Identify which cell holds the provided text, then report its [x, y] central coordinate. 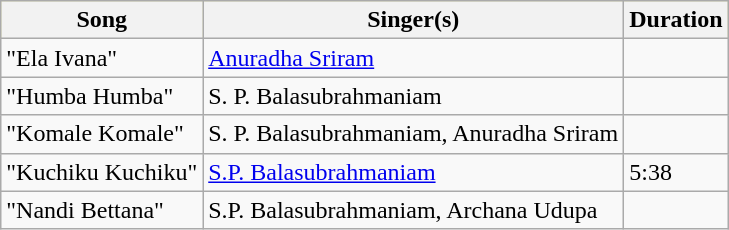
Singer(s) [414, 20]
5:38 [676, 172]
"Kuchiku Kuchiku" [102, 172]
Anuradha Sriram [414, 58]
"Nandi Bettana" [102, 210]
"Humba Humba" [102, 96]
S.P. Balasubrahmaniam, Archana Udupa [414, 210]
S. P. Balasubrahmaniam [414, 96]
"Ela Ivana" [102, 58]
Duration [676, 20]
S.P. Balasubrahmaniam [414, 172]
Song [102, 20]
S. P. Balasubrahmaniam, Anuradha Sriram [414, 134]
"Komale Komale" [102, 134]
